Return [x, y] of the center of cell containing provided text 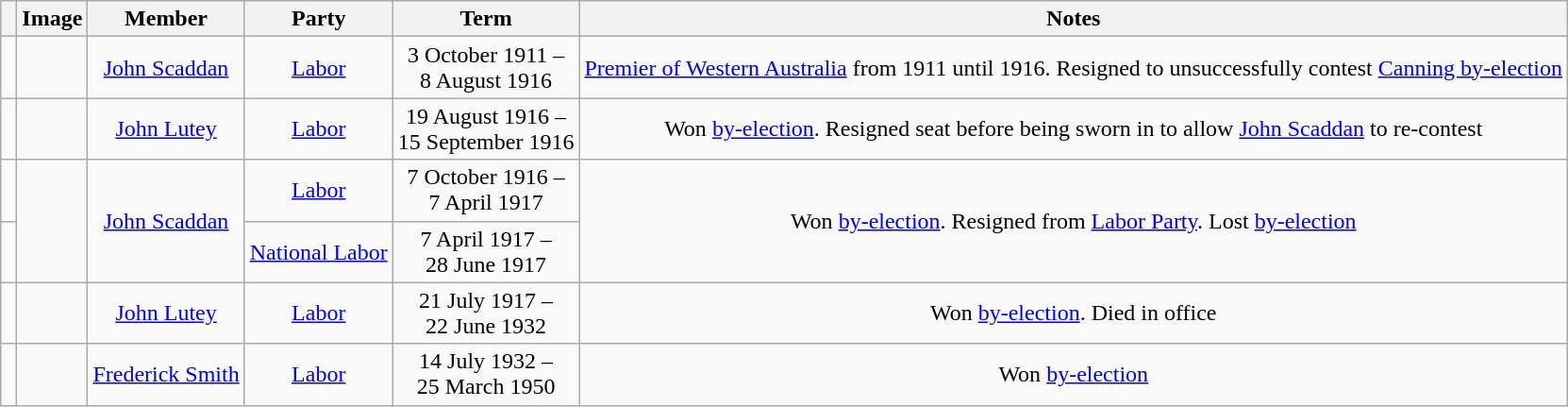
3 October 1911 – 8 August 1916 [486, 68]
19 August 1916 –15 September 1916 [486, 128]
Won by-election. Resigned from Labor Party. Lost by-election [1074, 221]
National Labor [319, 251]
7 April 1917 – 28 June 1917 [486, 251]
Notes [1074, 19]
Member [166, 19]
21 July 1917 –22 June 1932 [486, 314]
Won by-election. Died in office [1074, 314]
7 October 1916 –7 April 1917 [486, 191]
14 July 1932 –25 March 1950 [486, 374]
Term [486, 19]
Won by-election. Resigned seat before being sworn in to allow John Scaddan to re-contest [1074, 128]
Won by-election [1074, 374]
Premier of Western Australia from 1911 until 1916. Resigned to unsuccessfully contest Canning by-election [1074, 68]
Frederick Smith [166, 374]
Party [319, 19]
Image [53, 19]
